Identify which cell holds the provided text, then report its (x, y) central coordinate. 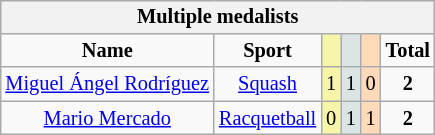
Squash (268, 84)
Mario Mercado (107, 118)
Total (408, 51)
Sport (268, 51)
Racquetball (268, 118)
Miguel Ángel Rodríguez (107, 84)
Multiple medalists (217, 17)
Name (107, 51)
